For the text-containing cell, return its midpoint in (x, y) coordinate format. 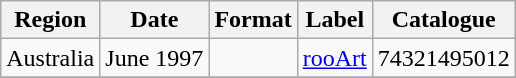
June 1997 (154, 58)
rooArt (334, 58)
Label (334, 20)
Format (253, 20)
Date (154, 20)
Region (50, 20)
Catalogue (444, 20)
Australia (50, 58)
74321495012 (444, 58)
